Search for the cell housing the specified text and yield its [X, Y] center coordinate. 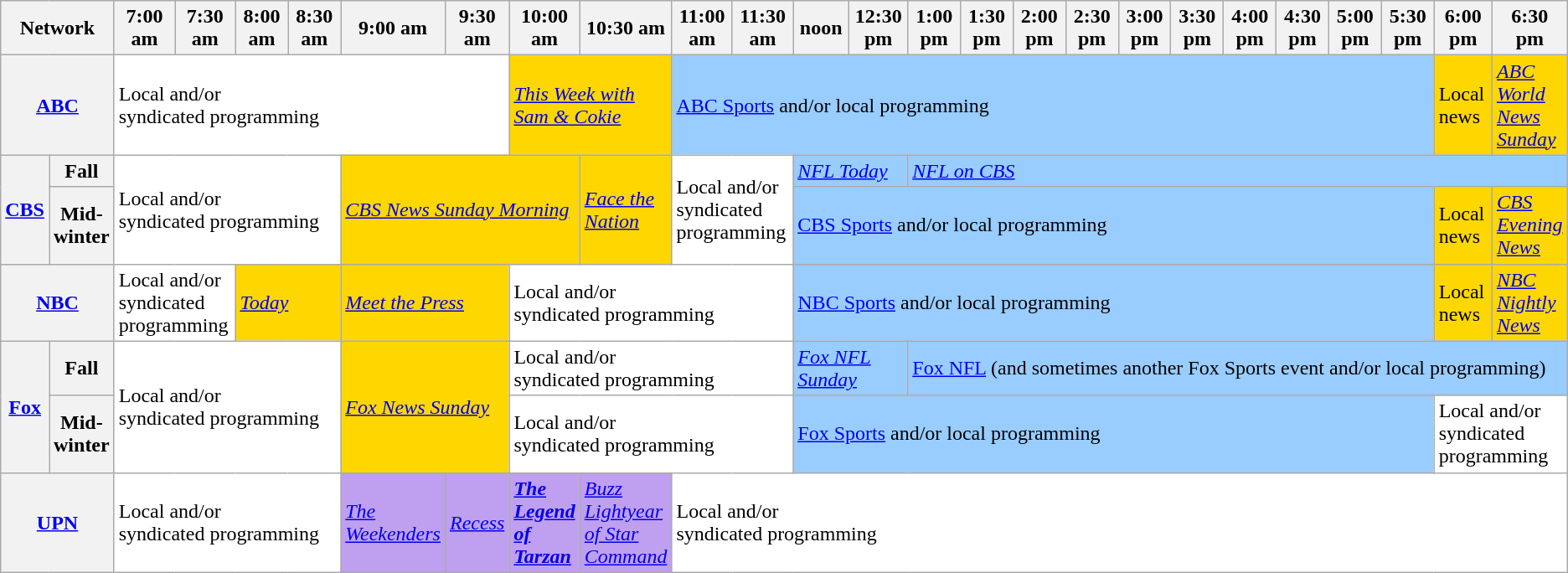
NBC [57, 302]
8:00 am [261, 28]
10:00 am [544, 28]
6:00 pm [1462, 28]
5:00 pm [1355, 28]
8:30 am [315, 28]
NBC Nightly News [1529, 302]
11:30 am [762, 28]
10:30 am [626, 28]
NBC Sports and/or local programming [1114, 302]
Fox [25, 407]
CBS [25, 209]
2:30 pm [1092, 28]
12:30 pm [879, 28]
Recess [477, 523]
UPN [57, 523]
1:00 pm [935, 28]
noon [821, 28]
Fox Sports and/or local programming [1114, 434]
Fox News Sunday [426, 407]
The Legend of Tarzan [544, 523]
Today [288, 302]
2:00 pm [1039, 28]
4:30 pm [1303, 28]
9:30 am [477, 28]
CBS Sports and/or local programming [1114, 225]
9:00 am [394, 28]
Meet the Press [426, 302]
ABC Sports and/or local programming [1053, 106]
NFL on CBS [1238, 171]
CBS Evening News [1529, 225]
5:30 pm [1407, 28]
This Week with Sam & Cokie [591, 106]
3:30 pm [1198, 28]
NFL Today [851, 171]
3:00 pm [1144, 28]
Face the Nation [626, 209]
Buzz Lightyear of Star Command [626, 523]
Fox NFL (and sometimes another Fox Sports event and/or local programming) [1238, 369]
CBS News Sunday Morning [461, 209]
Fox NFL Sunday [851, 369]
ABC [57, 106]
Network [57, 28]
6:30 pm [1529, 28]
The Weekenders [394, 523]
11:00 am [702, 28]
7:30 am [205, 28]
7:00 am [144, 28]
1:30 pm [987, 28]
ABC World News Sunday [1529, 106]
4:00 pm [1250, 28]
